Detect which cell encompasses the target text, then output its (X, Y) center coordinate. 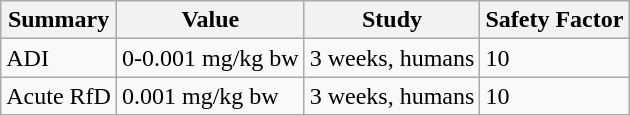
ADI (59, 58)
0-0.001 mg/kg bw (210, 58)
Safety Factor (554, 20)
Summary (59, 20)
Acute RfD (59, 96)
Value (210, 20)
0.001 mg/kg bw (210, 96)
Study (392, 20)
